Locate the cell with the specified text and output its (x, y) center coordinate. 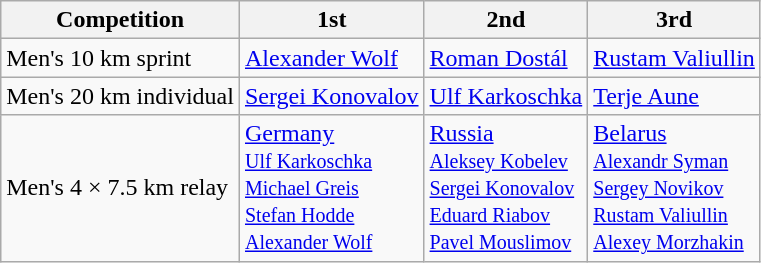
BelarusAlexandr SymanSergey NovikovRustam ValiullinAlexey Morzhakin (674, 188)
3rd (674, 20)
Men's 20 km individual (120, 96)
Ulf Karkoschka (506, 96)
Men's 10 km sprint (120, 58)
Alexander Wolf (332, 58)
Sergei Konovalov (332, 96)
GermanyUlf KarkoschkaMichael GreisStefan HoddeAlexander Wolf (332, 188)
2nd (506, 20)
RussiaAleksey KobelevSergei KonovalovEduard RiabovPavel Mouslimov (506, 188)
Rustam Valiullin (674, 58)
1st (332, 20)
Roman Dostál (506, 58)
Terje Aune (674, 96)
Competition (120, 20)
Men's 4 × 7.5 km relay (120, 188)
